Extract the (x, y) coordinate from the center of the cell holding the provided text.  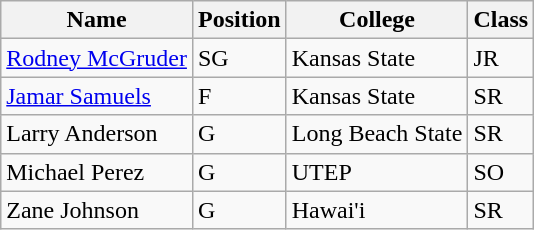
SO (501, 172)
Michael Perez (97, 172)
Larry Anderson (97, 134)
F (239, 96)
Position (239, 20)
Long Beach State (377, 134)
Rodney McGruder (97, 58)
JR (501, 58)
Class (501, 20)
SG (239, 58)
Name (97, 20)
Jamar Samuels (97, 96)
College (377, 20)
Hawai'i (377, 210)
UTEP (377, 172)
Zane Johnson (97, 210)
